Search for the cell housing the specified text and yield its [X, Y] center coordinate. 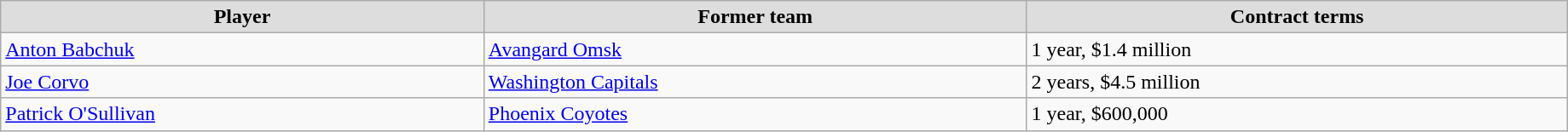
2 years, $4.5 million [1297, 82]
Contract terms [1297, 17]
1 year, $600,000 [1297, 114]
Anton Babchuk [242, 49]
Former team [755, 17]
Avangard Omsk [755, 49]
Joe Corvo [242, 82]
1 year, $1.4 million [1297, 49]
Patrick O'Sullivan [242, 114]
Washington Capitals [755, 82]
Player [242, 17]
Phoenix Coyotes [755, 114]
